For the text-containing cell, return its midpoint in (x, y) coordinate format. 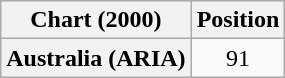
Australia (ARIA) (96, 58)
Position (238, 20)
91 (238, 58)
Chart (2000) (96, 20)
